Capture the cell that displays the provided text and extract its [X, Y] central coordinate. 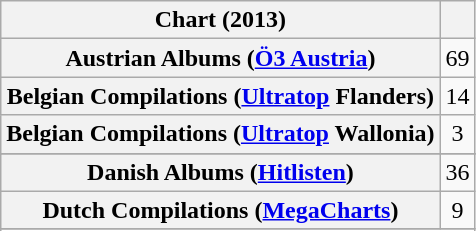
Dutch Compilations (MegaCharts) [220, 210]
14 [458, 96]
Austrian Albums (Ö3 Austria) [220, 58]
Belgian Compilations (Ultratop Wallonia) [220, 134]
9 [458, 210]
3 [458, 134]
Danish Albums (Hitlisten) [220, 172]
Belgian Compilations (Ultratop Flanders) [220, 96]
Chart (2013) [220, 20]
36 [458, 172]
69 [458, 58]
